Extract the (x, y) coordinate from the center of the cell holding the provided text.  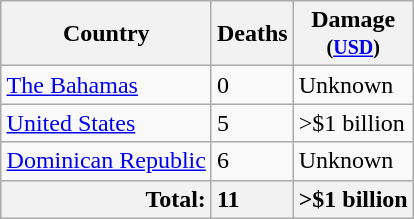
Damage(USD) (353, 34)
5 (252, 123)
Total: (106, 199)
0 (252, 85)
11 (252, 199)
Country (106, 34)
United States (106, 123)
6 (252, 161)
Deaths (252, 34)
The Bahamas (106, 85)
Dominican Republic (106, 161)
